Search for the cell housing the specified text and yield its [x, y] center coordinate. 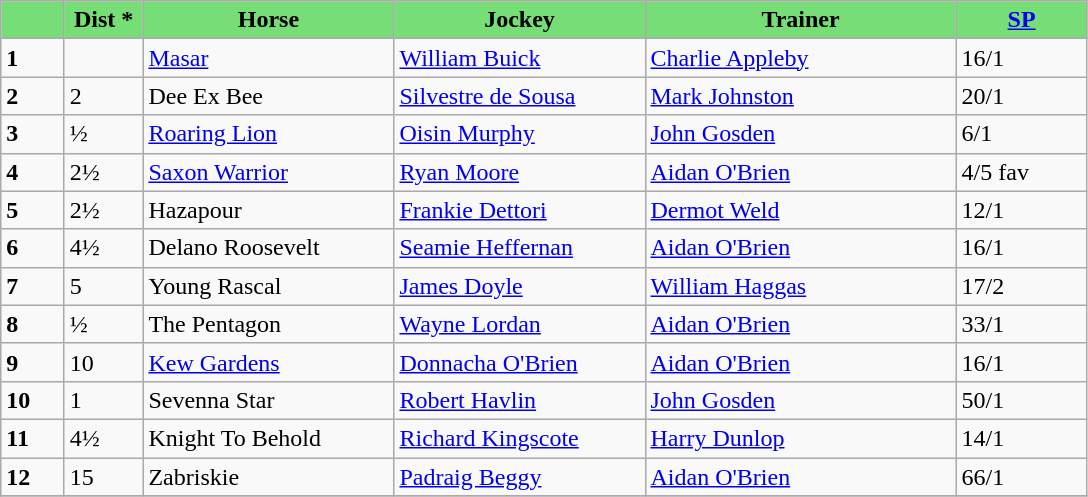
Knight To Behold [268, 438]
Horse [268, 20]
Mark Johnston [800, 96]
Young Rascal [268, 286]
Delano Roosevelt [268, 248]
Saxon Warrior [268, 172]
12 [33, 477]
9 [33, 362]
50/1 [1022, 400]
William Buick [520, 58]
Robert Havlin [520, 400]
6 [33, 248]
Dermot Weld [800, 210]
Dist * [104, 20]
14/1 [1022, 438]
17/2 [1022, 286]
Oisin Murphy [520, 134]
6/1 [1022, 134]
Dee Ex Bee [268, 96]
7 [33, 286]
Kew Gardens [268, 362]
4 [33, 172]
Sevenna Star [268, 400]
11 [33, 438]
Roaring Lion [268, 134]
Seamie Heffernan [520, 248]
Wayne Lordan [520, 324]
8 [33, 324]
66/1 [1022, 477]
SP [1022, 20]
Trainer [800, 20]
Richard Kingscote [520, 438]
Silvestre de Sousa [520, 96]
Harry Dunlop [800, 438]
12/1 [1022, 210]
Charlie Appleby [800, 58]
Masar [268, 58]
Donnacha O'Brien [520, 362]
James Doyle [520, 286]
20/1 [1022, 96]
William Haggas [800, 286]
The Pentagon [268, 324]
Ryan Moore [520, 172]
Hazapour [268, 210]
Frankie Dettori [520, 210]
4/5 fav [1022, 172]
3 [33, 134]
Padraig Beggy [520, 477]
15 [104, 477]
Jockey [520, 20]
33/1 [1022, 324]
Zabriskie [268, 477]
